Find where the given text appears and provide that cell's center as [x, y] coordinate. 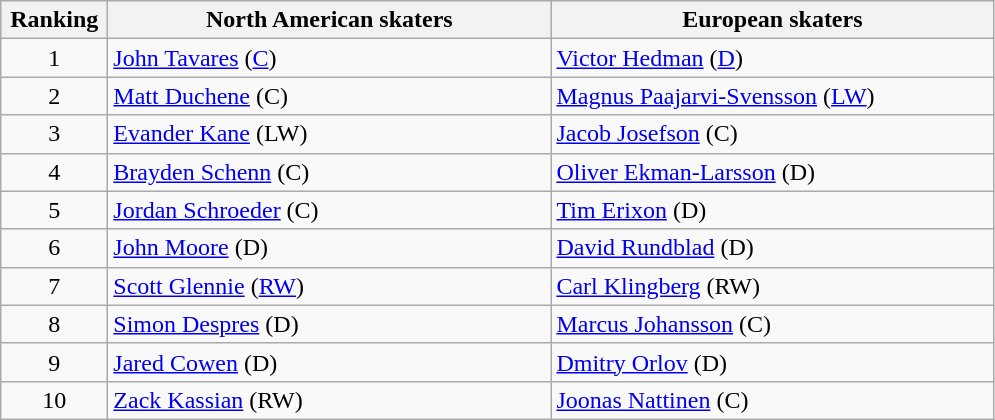
European skaters [772, 20]
John Tavares (C) [330, 58]
Jordan Schroeder (C) [330, 210]
Evander Kane (LW) [330, 134]
6 [54, 248]
Carl Klingberg (RW) [772, 286]
Dmitry Orlov (D) [772, 362]
Simon Despres (D) [330, 324]
David Rundblad (D) [772, 248]
1 [54, 58]
Victor Hedman (D) [772, 58]
7 [54, 286]
Marcus Johansson (C) [772, 324]
9 [54, 362]
Zack Kassian (RW) [330, 400]
Magnus Paajarvi-Svensson (LW) [772, 96]
Joonas Nattinen (C) [772, 400]
8 [54, 324]
Jared Cowen (D) [330, 362]
3 [54, 134]
Brayden Schenn (C) [330, 172]
Oliver Ekman-Larsson (D) [772, 172]
Jacob Josefson (C) [772, 134]
5 [54, 210]
4 [54, 172]
2 [54, 96]
10 [54, 400]
John Moore (D) [330, 248]
Tim Erixon (D) [772, 210]
North American skaters [330, 20]
Scott Glennie (RW) [330, 286]
Matt Duchene (C) [330, 96]
Ranking [54, 20]
